Pinpoint the cell where the given text exists, returning its [X, Y] midpoint coordinate. 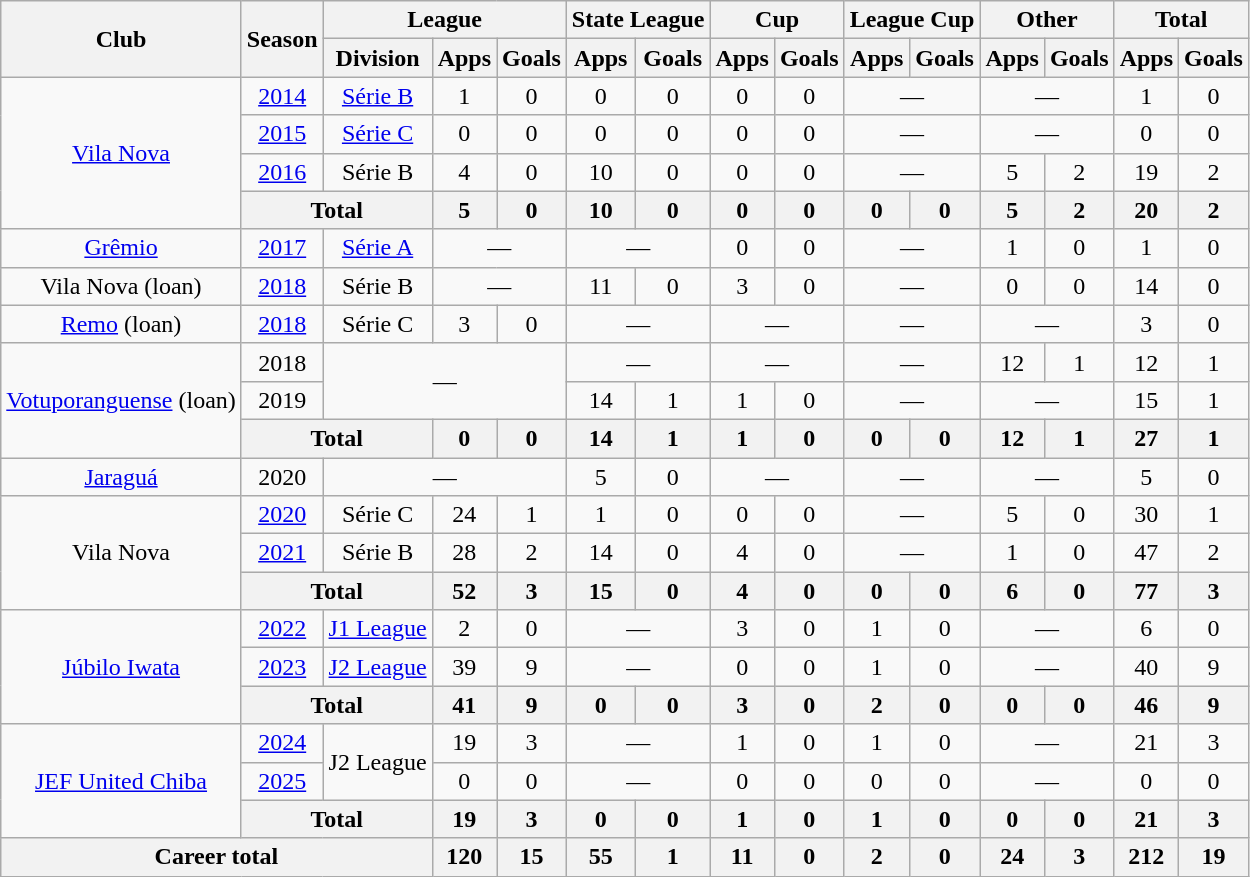
2024 [282, 743]
Grêmio [122, 248]
212 [1146, 857]
2016 [282, 172]
47 [1146, 553]
2021 [282, 553]
Vila Nova (loan) [122, 286]
39 [464, 667]
2025 [282, 781]
State League [638, 20]
Club [122, 39]
Cup [777, 20]
55 [600, 857]
JEF United Chiba [122, 781]
120 [464, 857]
Season [282, 39]
League Cup [912, 20]
Votuporanguense (loan) [122, 400]
2023 [282, 667]
28 [464, 553]
League [444, 20]
Série A [378, 248]
Division [378, 58]
52 [464, 591]
30 [1146, 515]
41 [464, 705]
27 [1146, 438]
46 [1146, 705]
2019 [282, 400]
2022 [282, 629]
2017 [282, 248]
Jaraguá [122, 477]
20 [1146, 210]
Career total [216, 857]
40 [1146, 667]
Júbilo Iwata [122, 667]
Remo (loan) [122, 324]
2014 [282, 96]
J1 League [378, 629]
77 [1146, 591]
2015 [282, 134]
Other [1047, 20]
